For the text-containing cell, return its midpoint in (x, y) coordinate format. 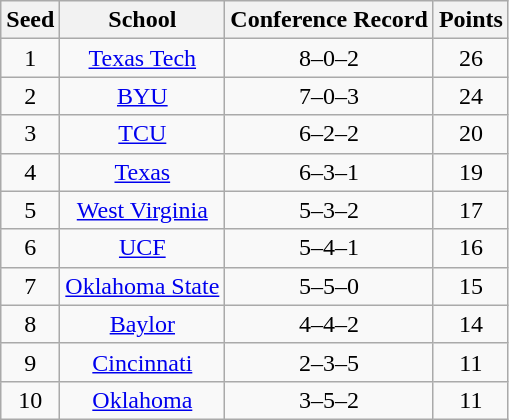
8–0–2 (330, 58)
14 (470, 324)
Baylor (142, 324)
16 (470, 248)
Texas (142, 172)
17 (470, 210)
4–4–2 (330, 324)
Texas Tech (142, 58)
2–3–5 (330, 362)
1 (30, 58)
UCF (142, 248)
4 (30, 172)
Points (470, 20)
6–2–2 (330, 134)
Oklahoma State (142, 286)
BYU (142, 96)
5–4–1 (330, 248)
7–0–3 (330, 96)
9 (30, 362)
26 (470, 58)
TCU (142, 134)
8 (30, 324)
2 (30, 96)
Conference Record (330, 20)
6 (30, 248)
5–3–2 (330, 210)
5–5–0 (330, 286)
6–3–1 (330, 172)
School (142, 20)
10 (30, 400)
24 (470, 96)
3 (30, 134)
Oklahoma (142, 400)
Seed (30, 20)
5 (30, 210)
Cincinnati (142, 362)
19 (470, 172)
7 (30, 286)
15 (470, 286)
3–5–2 (330, 400)
20 (470, 134)
West Virginia (142, 210)
